Return the [X, Y] coordinate for the center point of the cell that contains the specified text.  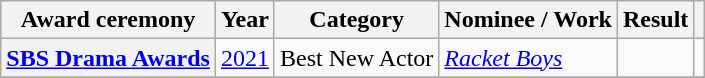
Year [244, 20]
Best New Actor [356, 58]
Racket Boys [528, 58]
Nominee / Work [528, 20]
Award ceremony [108, 20]
2021 [244, 58]
Category [356, 20]
Result [655, 20]
SBS Drama Awards [108, 58]
